For the text-containing cell, return its midpoint in [X, Y] coordinate format. 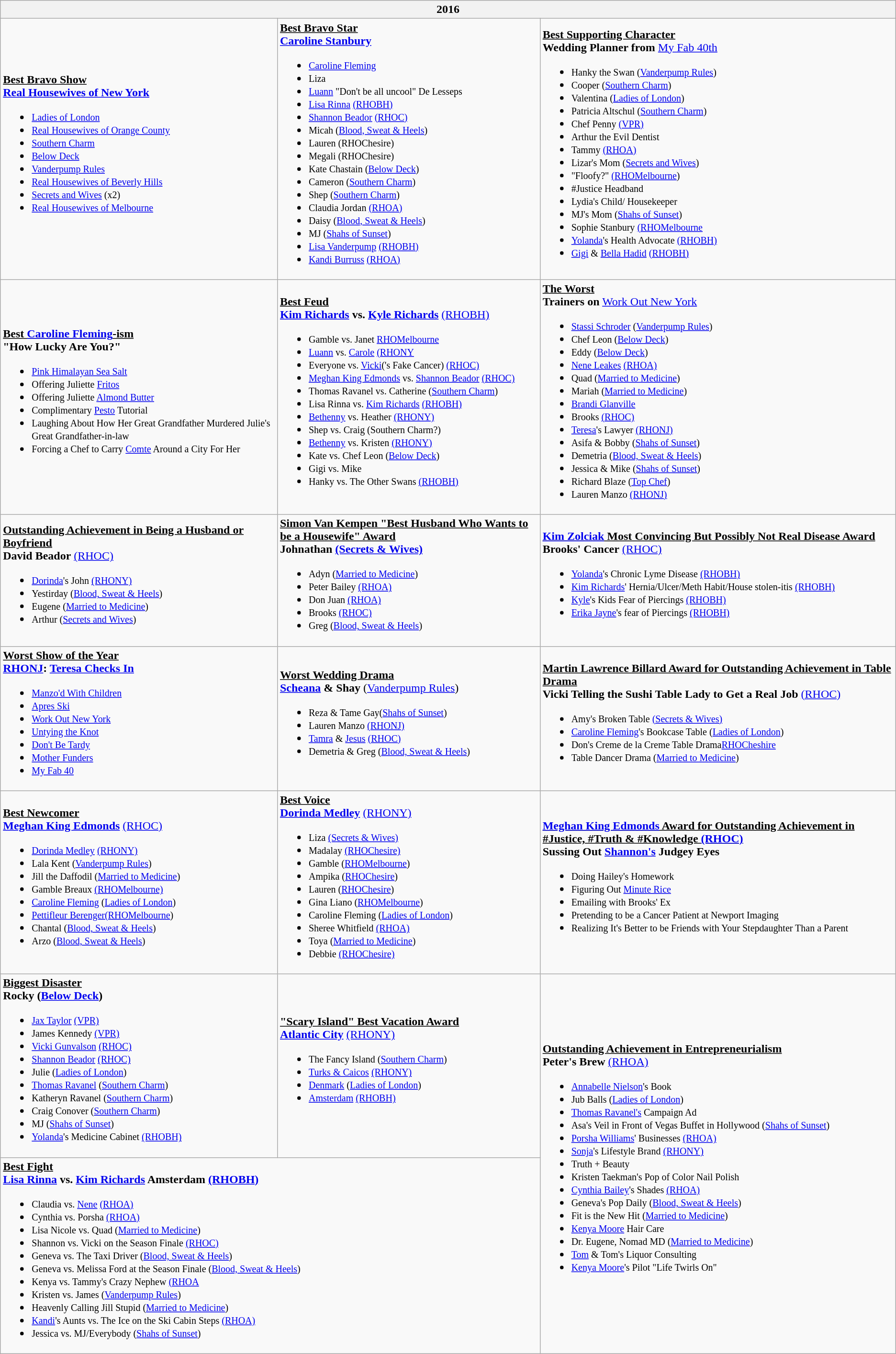
Worst Show of the YearRHONJ: Teresa Checks InManzo'd With ChildrenApres SkiWork Out New YorkUntying the KnotDon't Be TardyMother FundersMy Fab 40 [139, 718]
2016 [448, 10]
